For the text-containing cell, return its midpoint in (x, y) coordinate format. 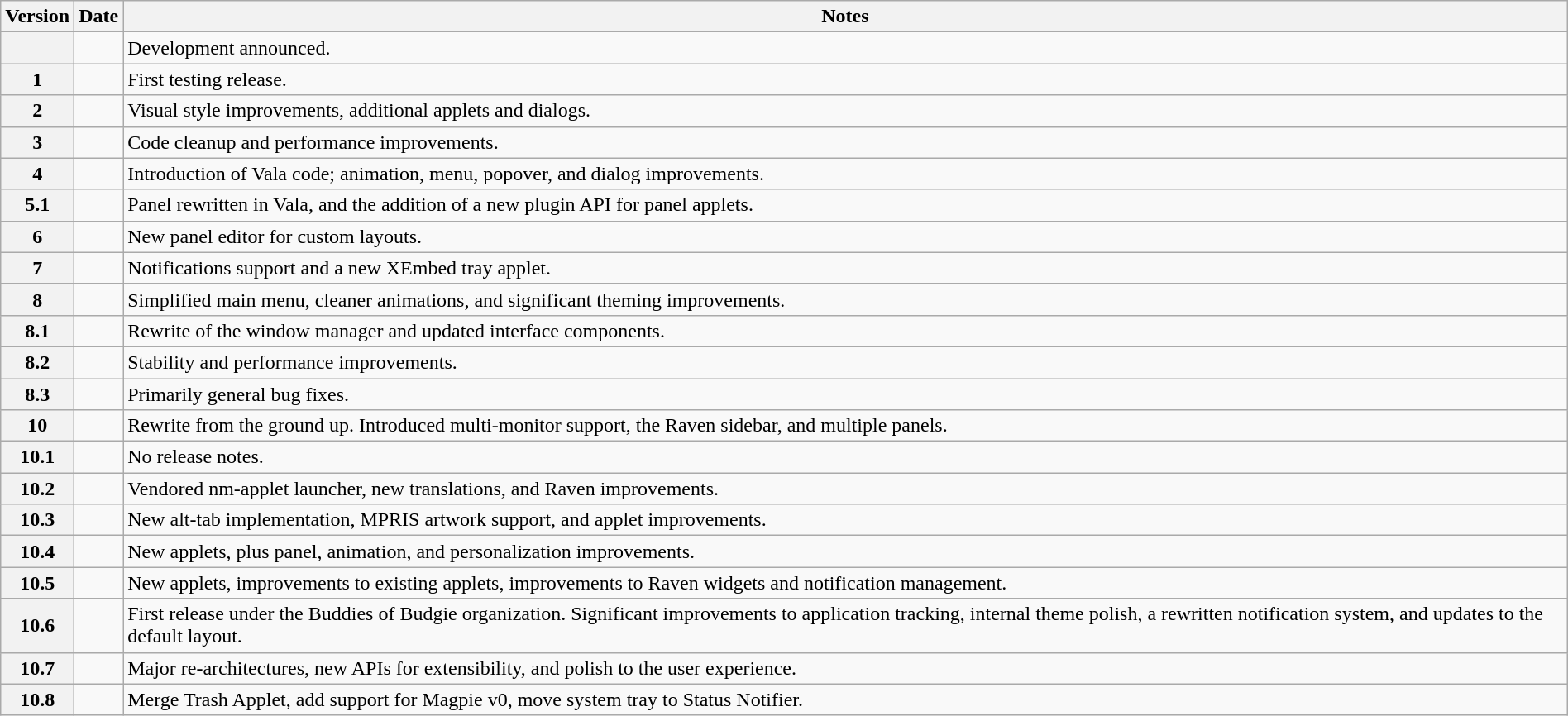
New applets, improvements to existing applets, improvements to Raven widgets and notification management. (845, 583)
5.1 (38, 205)
7 (38, 268)
No release notes. (845, 457)
Major re-architectures, new APIs for extensibility, and polish to the user experience. (845, 668)
Visual style improvements, additional applets and dialogs. (845, 111)
First testing release. (845, 79)
8 (38, 299)
Vendored nm-applet launcher, new translations, and Raven improvements. (845, 489)
Panel rewritten in Vala, and the addition of a new plugin API for panel applets. (845, 205)
10.7 (38, 668)
Stability and performance improvements. (845, 362)
8.2 (38, 362)
Introduction of Vala code; animation, menu, popover, and dialog improvements. (845, 174)
10.5 (38, 583)
10 (38, 426)
2 (38, 111)
New alt-tab implementation, MPRIS artwork support, and applet improvements. (845, 520)
Merge Trash Applet, add support for Magpie v0, move system tray to Status Notifier. (845, 699)
3 (38, 142)
Rewrite of the window manager and updated interface components. (845, 331)
Rewrite from the ground up. Introduced multi-monitor support, the Raven sidebar, and multiple panels. (845, 426)
1 (38, 79)
10.8 (38, 699)
6 (38, 236)
8.1 (38, 331)
Notifications support and a new XEmbed tray applet. (845, 268)
Simplified main menu, cleaner animations, and significant theming improvements. (845, 299)
Code cleanup and performance improvements. (845, 142)
Version (38, 17)
10.1 (38, 457)
New applets, plus panel, animation, and personalization improvements. (845, 551)
4 (38, 174)
Development announced. (845, 48)
10.2 (38, 489)
New panel editor for custom layouts. (845, 236)
10.6 (38, 625)
Notes (845, 17)
Date (99, 17)
Primarily general bug fixes. (845, 394)
8.3 (38, 394)
10.4 (38, 551)
10.3 (38, 520)
